Identify which cell holds the provided text, then report its (x, y) central coordinate. 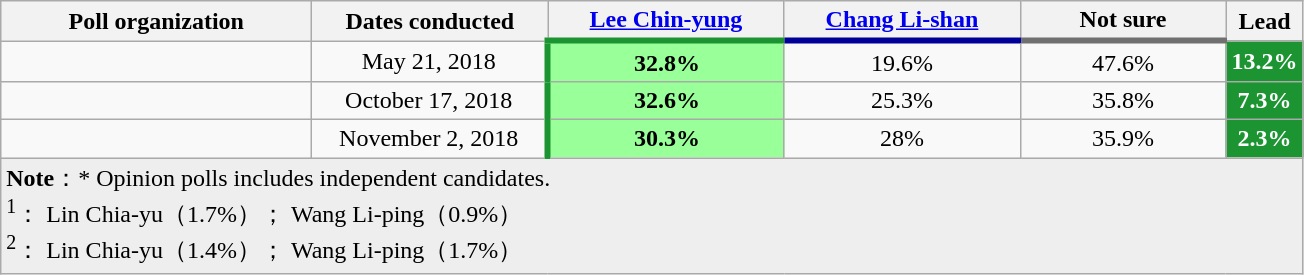
Not sure (1123, 21)
32.8% (666, 61)
Poll organization (156, 21)
Lead (1264, 21)
28% (902, 138)
May 21, 2018 (430, 61)
13.2% (1264, 61)
Chang Li-shan (902, 21)
2.3% (1264, 138)
47.6% (1123, 61)
7.3% (1264, 100)
Note：* Opinion polls includes independent candidates.1： Lin Chia-yu（1.7%）； Wang Li-ping（0.9%） 2： Lin Chia-yu（1.4%）； Wang Li-ping（1.7%） (652, 216)
35.8% (1123, 100)
32.6% (666, 100)
Lee Chin-yung (666, 21)
30.3% (666, 138)
35.9% (1123, 138)
Dates conducted (430, 21)
November 2, 2018 (430, 138)
19.6% (902, 61)
October 17, 2018 (430, 100)
25.3% (902, 100)
